Capture the cell that displays the provided text and extract its [X, Y] central coordinate. 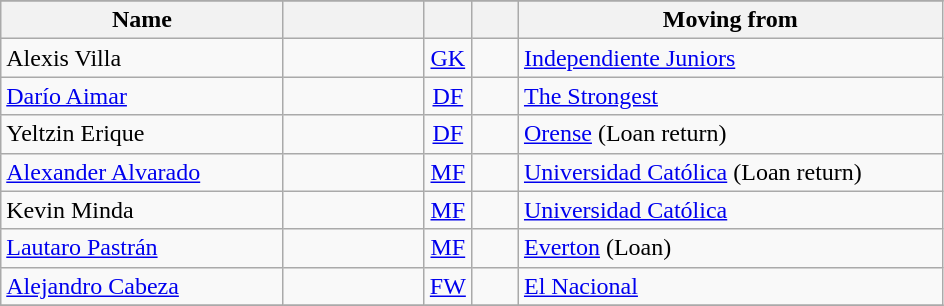
Kevin Minda [142, 210]
Lautaro Pastrán [142, 248]
El Nacional [730, 286]
Independiente Juniors [730, 58]
Moving from [730, 20]
Alexis Villa [142, 58]
GK [448, 58]
Orense (Loan return) [730, 134]
Darío Aimar [142, 96]
Alexander Alvarado [142, 172]
FW [448, 286]
Universidad Católica [730, 210]
Everton (Loan) [730, 248]
Name [142, 20]
Yeltzin Erique [142, 134]
The Strongest [730, 96]
Universidad Católica (Loan return) [730, 172]
Alejandro Cabeza [142, 286]
